Locate the cell with the specified text and output its (x, y) center coordinate. 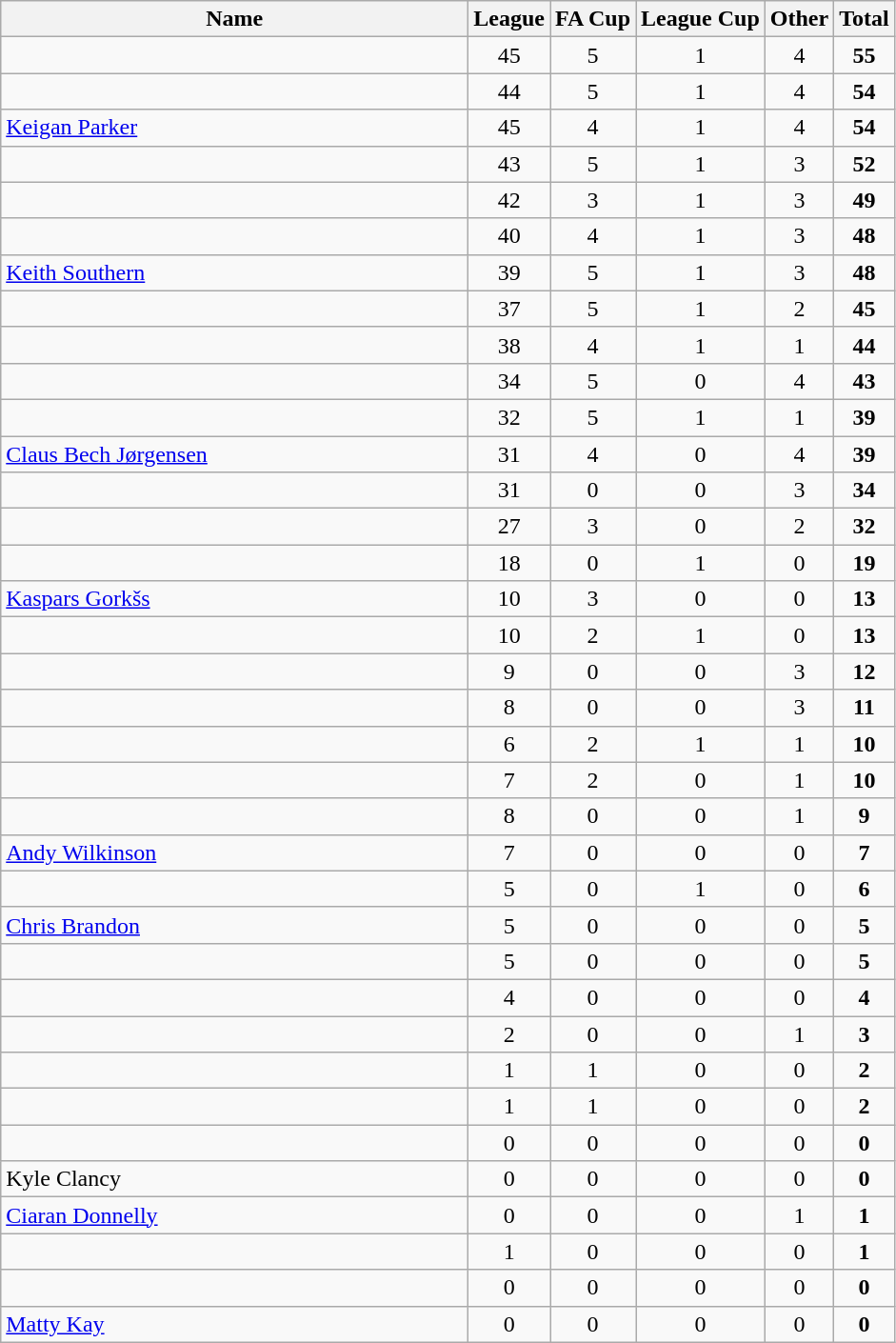
18 (509, 563)
52 (865, 164)
55 (865, 55)
Total (865, 19)
League (509, 19)
42 (509, 200)
FA Cup (593, 19)
Other (799, 19)
Ciaran Donnelly (234, 1215)
40 (509, 236)
Keith Southern (234, 272)
11 (865, 708)
Claus Bech Jørgensen (234, 454)
Chris Brandon (234, 925)
Andy Wilkinson (234, 852)
League Cup (701, 19)
19 (865, 563)
Matty Kay (234, 1324)
12 (865, 671)
Kaspars Gorkšs (234, 599)
Keigan Parker (234, 128)
Kyle Clancy (234, 1179)
38 (509, 345)
37 (509, 309)
49 (865, 200)
Name (234, 19)
27 (509, 527)
